Provide the [x, y] coordinate of the cell's center where the given text is located.  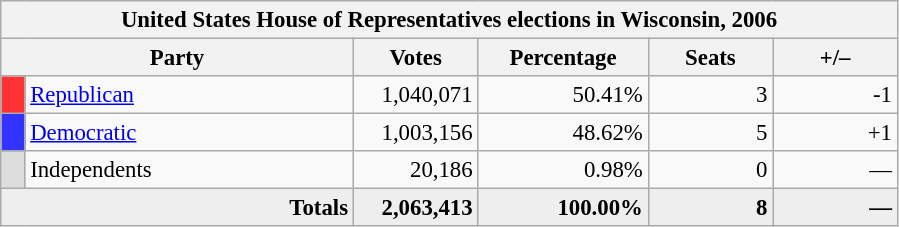
48.62% [563, 133]
0 [710, 170]
50.41% [563, 95]
Democratic [189, 133]
100.00% [563, 208]
3 [710, 95]
Totals [178, 208]
Republican [189, 95]
Party [178, 58]
1,003,156 [416, 133]
5 [710, 133]
1,040,071 [416, 95]
Votes [416, 58]
United States House of Representatives elections in Wisconsin, 2006 [450, 20]
Seats [710, 58]
+/– [836, 58]
+1 [836, 133]
Percentage [563, 58]
20,186 [416, 170]
Independents [189, 170]
8 [710, 208]
0.98% [563, 170]
2,063,413 [416, 208]
-1 [836, 95]
